Extract the (X, Y) coordinate from the center of the cell holding the provided text.  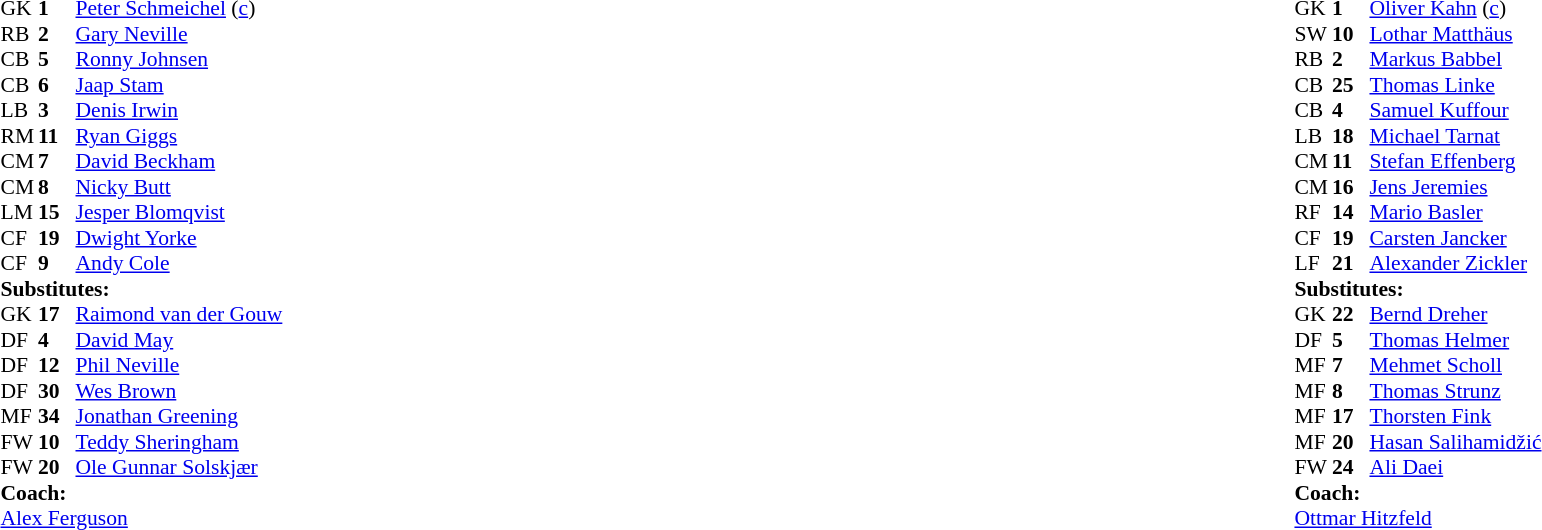
12 (57, 365)
34 (57, 417)
Jaap Stam (180, 85)
Teddy Sheringham (180, 442)
Ole Gunnar Solskjær (180, 467)
Ronny Johnsen (180, 59)
Stefan Effenberg (1455, 161)
Alexander Zickler (1455, 263)
David May (180, 340)
Thomas Strunz (1455, 391)
Hasan Salihamidžić (1455, 442)
21 (1351, 263)
30 (57, 391)
Jonathan Greening (180, 417)
25 (1351, 85)
Dwight Yorke (180, 238)
Denis Irwin (180, 111)
22 (1351, 315)
LM (19, 213)
16 (1351, 187)
Jens Jeremies (1455, 187)
3 (57, 111)
LF (1313, 263)
Ryan Giggs (180, 136)
Thomas Helmer (1455, 340)
Wes Brown (180, 391)
18 (1351, 136)
Mehmet Scholl (1455, 365)
Andy Cole (180, 263)
David Beckham (180, 161)
Gary Neville (180, 34)
Thorsten Fink (1455, 417)
SW (1313, 34)
24 (1351, 467)
14 (1351, 213)
RM (19, 136)
Lothar Matthäus (1455, 34)
Carsten Jancker (1455, 238)
Samuel Kuffour (1455, 111)
RF (1313, 213)
Mario Basler (1455, 213)
6 (57, 85)
9 (57, 263)
Markus Babbel (1455, 59)
Raimond van der Gouw (180, 315)
Bernd Dreher (1455, 315)
Phil Neville (180, 365)
Michael Tarnat (1455, 136)
Thomas Linke (1455, 85)
Nicky Butt (180, 187)
Jesper Blomqvist (180, 213)
15 (57, 213)
Ali Daei (1455, 467)
